Provide the (X, Y) coordinate of the cell's center where the given text is located.  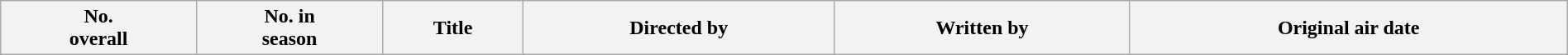
No. inseason (289, 28)
Directed by (678, 28)
No.overall (99, 28)
Title (453, 28)
Original air date (1348, 28)
Written by (982, 28)
